From the cell containing the given text, extract its center point as [X, Y] coordinate. 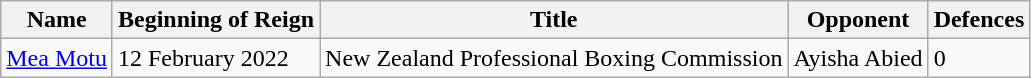
0 [979, 58]
Opponent [858, 20]
Ayisha Abied [858, 58]
Mea Motu [57, 58]
New Zealand Professional Boxing Commission [554, 58]
Beginning of Reign [216, 20]
Title [554, 20]
Defences [979, 20]
12 February 2022 [216, 58]
Name [57, 20]
